Provide the (X, Y) coordinate of the cell's center where the given text is located.  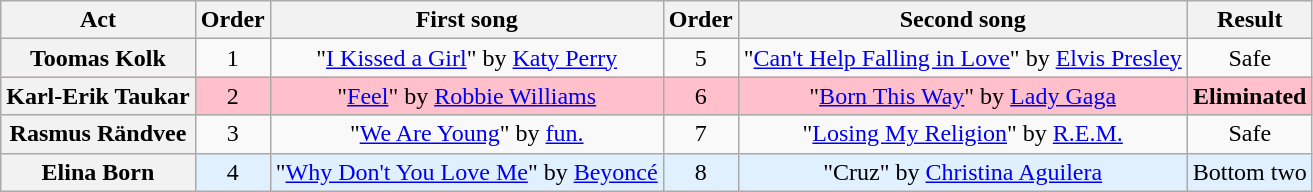
Act (98, 20)
"I Kissed a Girl" by Katy Perry (466, 58)
"Feel" by Robbie Williams (466, 96)
Bottom two (1250, 172)
"Why Don't You Love Me" by Beyoncé (466, 172)
Rasmus Rändvee (98, 134)
First song (466, 20)
Eliminated (1250, 96)
"We Are Young" by fun. (466, 134)
5 (700, 58)
3 (232, 134)
6 (700, 96)
2 (232, 96)
7 (700, 134)
"Cruz" by Christina Aguilera (962, 172)
"Losing My Religion" by R.E.M. (962, 134)
1 (232, 58)
"Can't Help Falling in Love" by Elvis Presley (962, 58)
Second song (962, 20)
Result (1250, 20)
8 (700, 172)
"Born This Way" by Lady Gaga (962, 96)
4 (232, 172)
Elina Born (98, 172)
Karl-Erik Taukar (98, 96)
Toomas Kolk (98, 58)
